Determine the [x, y] coordinate at the center of the cell enclosing the given text.  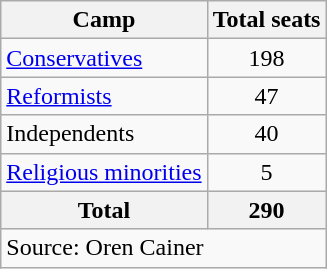
Total seats [266, 20]
290 [266, 210]
Independents [104, 134]
198 [266, 58]
Reformists [104, 96]
Camp [104, 20]
Religious minorities [104, 172]
Source: Oren Cainer [164, 248]
47 [266, 96]
5 [266, 172]
Conservatives [104, 58]
40 [266, 134]
Total [104, 210]
